Return the [x, y] coordinate for the center point of the cell that contains the specified text.  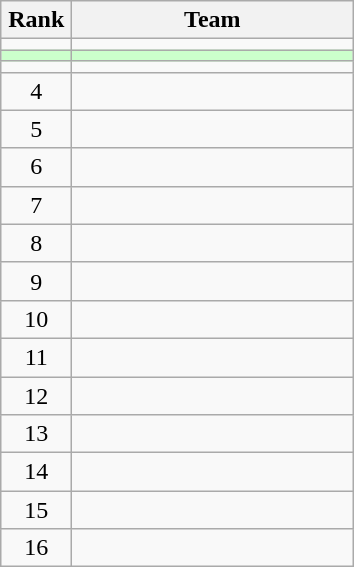
14 [36, 472]
7 [36, 205]
9 [36, 281]
10 [36, 319]
5 [36, 129]
Team [212, 20]
8 [36, 243]
16 [36, 548]
6 [36, 167]
11 [36, 357]
Rank [36, 20]
12 [36, 395]
15 [36, 510]
13 [36, 434]
4 [36, 91]
